Extract the (x, y) coordinate from the center of the cell holding the provided text.  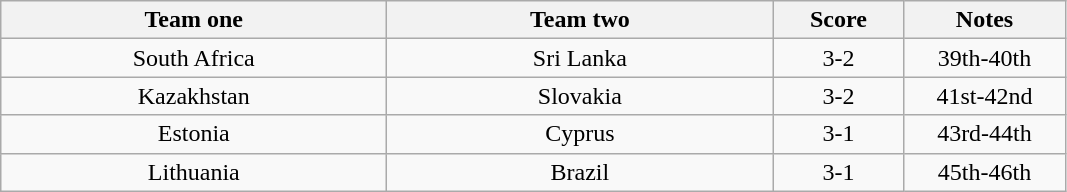
Notes (984, 20)
Sri Lanka (580, 58)
Team two (580, 20)
Brazil (580, 172)
Lithuania (194, 172)
Slovakia (580, 96)
South Africa (194, 58)
Estonia (194, 134)
41st-42nd (984, 96)
Team one (194, 20)
45th-46th (984, 172)
Kazakhstan (194, 96)
Cyprus (580, 134)
39th-40th (984, 58)
43rd-44th (984, 134)
Score (838, 20)
